Return [X, Y] of the center of cell containing provided text 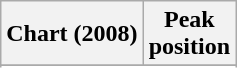
Peakposition [189, 34]
Chart (2008) [72, 34]
